Locate the cell with the specified text and output its (x, y) center coordinate. 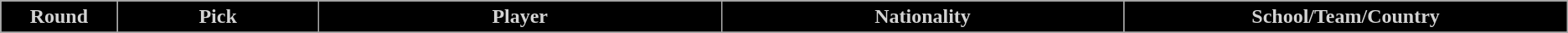
Player (519, 17)
Nationality (923, 17)
Round (59, 17)
Pick (218, 17)
School/Team/Country (1345, 17)
